Pinpoint the cell where the given text exists, returning its (x, y) midpoint coordinate. 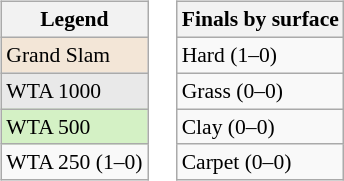
WTA 1000 (74, 91)
Clay (0–0) (260, 127)
Legend (74, 20)
Hard (1–0) (260, 55)
Grass (0–0) (260, 91)
Carpet (0–0) (260, 162)
Grand Slam (74, 55)
WTA 500 (74, 127)
Finals by surface (260, 20)
WTA 250 (1–0) (74, 162)
